Capture the cell that displays the provided text and extract its [x, y] central coordinate. 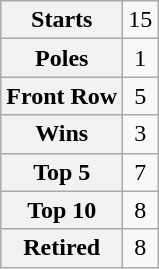
Top 10 [62, 210]
1 [140, 58]
7 [140, 172]
15 [140, 20]
Starts [62, 20]
Wins [62, 134]
5 [140, 96]
Retired [62, 248]
Poles [62, 58]
Top 5 [62, 172]
Front Row [62, 96]
3 [140, 134]
